Search for the cell housing the specified text and yield its [x, y] center coordinate. 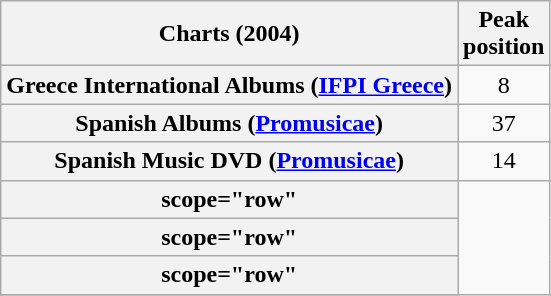
Peakposition [504, 34]
14 [504, 161]
Charts (2004) [230, 34]
Spanish Albums (Promusicae) [230, 123]
Spanish Music DVD (Promusicae) [230, 161]
Greece International Albums (IFPI Greece) [230, 85]
37 [504, 123]
8 [504, 85]
